Extract the [X, Y] coordinate from the center of the cell holding the provided text.  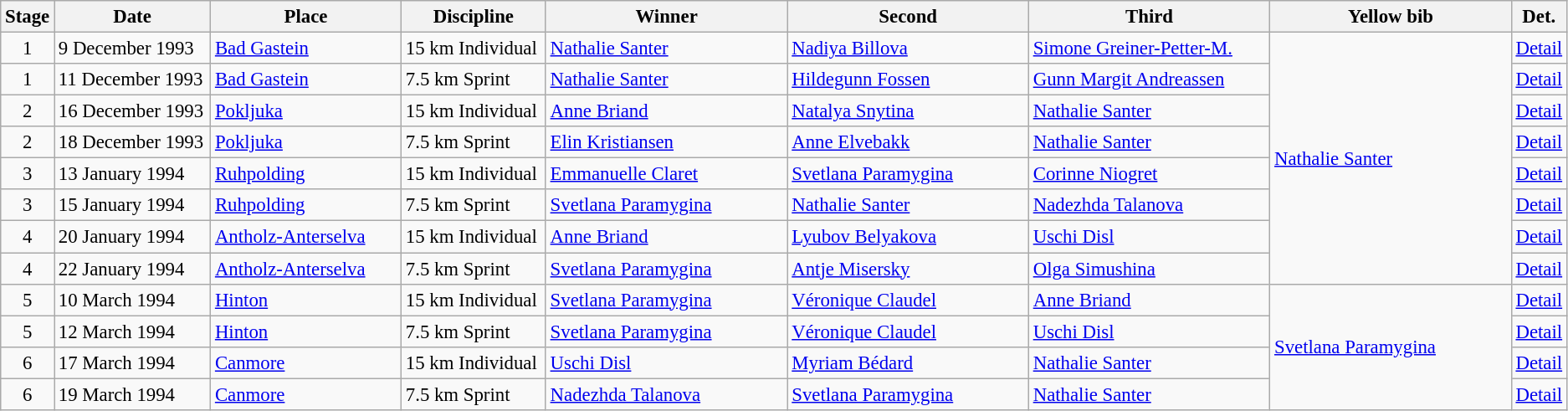
9 December 1993 [132, 49]
Nadiya Billova [908, 49]
Elin Kristiansen [666, 142]
20 January 1994 [132, 237]
Place [306, 17]
Simone Greiner-Petter-M. [1149, 49]
Anne Elvebakk [908, 142]
Myriam Bédard [908, 362]
15 January 1994 [132, 205]
Second [908, 17]
Natalya Snytina [908, 111]
Date [132, 17]
11 December 1993 [132, 80]
16 December 1993 [132, 111]
Discipline [474, 17]
Olga Simushina [1149, 269]
Hildegunn Fossen [908, 80]
10 March 1994 [132, 300]
Stage [28, 17]
Emmanuelle Claret [666, 174]
Lyubov Belyakova [908, 237]
Winner [666, 17]
13 January 1994 [132, 174]
17 March 1994 [132, 362]
18 December 1993 [132, 142]
Third [1149, 17]
19 March 1994 [132, 394]
Antje Misersky [908, 269]
Yellow bib [1391, 17]
Det. [1539, 17]
22 January 1994 [132, 269]
Corinne Niogret [1149, 174]
12 March 1994 [132, 331]
Gunn Margit Andreassen [1149, 80]
